Provide the [x, y] coordinate of the cell's center where the given text is located.  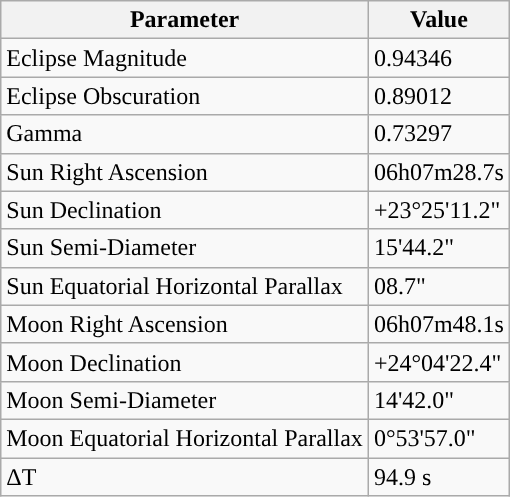
Sun Equatorial Horizontal Parallax [185, 286]
0.73297 [438, 134]
Parameter [185, 20]
Sun Declination [185, 210]
06h07m28.7s [438, 172]
Eclipse Obscuration [185, 96]
Sun Right Ascension [185, 172]
Sun Semi-Diameter [185, 248]
+24°04'22.4" [438, 362]
0.94346 [438, 58]
+23°25'11.2" [438, 210]
15'44.2" [438, 248]
94.9 s [438, 477]
06h07m48.1s [438, 324]
0.89012 [438, 96]
Gamma [185, 134]
Moon Right Ascension [185, 324]
Moon Equatorial Horizontal Parallax [185, 438]
14'42.0" [438, 400]
Eclipse Magnitude [185, 58]
Moon Declination [185, 362]
Moon Semi-Diameter [185, 400]
08.7" [438, 286]
Value [438, 20]
ΔT [185, 477]
0°53'57.0" [438, 438]
